Identify which cell holds the provided text, then report its (X, Y) central coordinate. 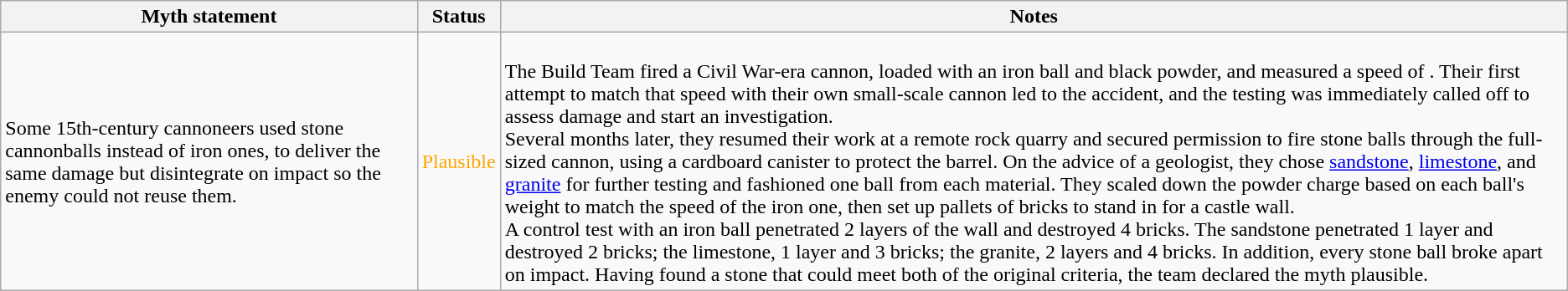
Myth statement (209, 17)
Notes (1034, 17)
Plausible (459, 161)
Status (459, 17)
